Identify which cell holds the provided text, then report its [x, y] central coordinate. 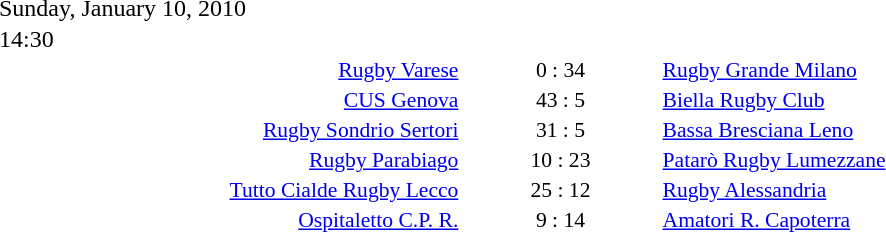
25 : 12 [560, 190]
10 : 23 [560, 160]
31 : 5 [560, 130]
43 : 5 [560, 100]
0 : 34 [560, 70]
